Find where the given text appears and provide that cell's center as [X, Y] coordinate. 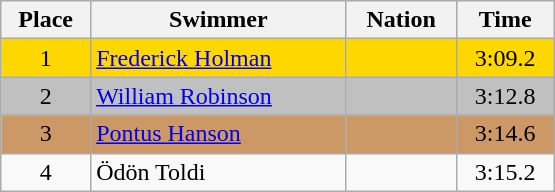
3:09.2 [505, 58]
4 [46, 172]
3 [46, 134]
Pontus Hanson [218, 134]
1 [46, 58]
3:15.2 [505, 172]
Time [505, 20]
Frederick Holman [218, 58]
William Robinson [218, 96]
3:14.6 [505, 134]
Nation [401, 20]
2 [46, 96]
Place [46, 20]
3:12.8 [505, 96]
Ödön Toldi [218, 172]
Swimmer [218, 20]
